Output the (X, Y) coordinate of the center of the cell containing the given text.  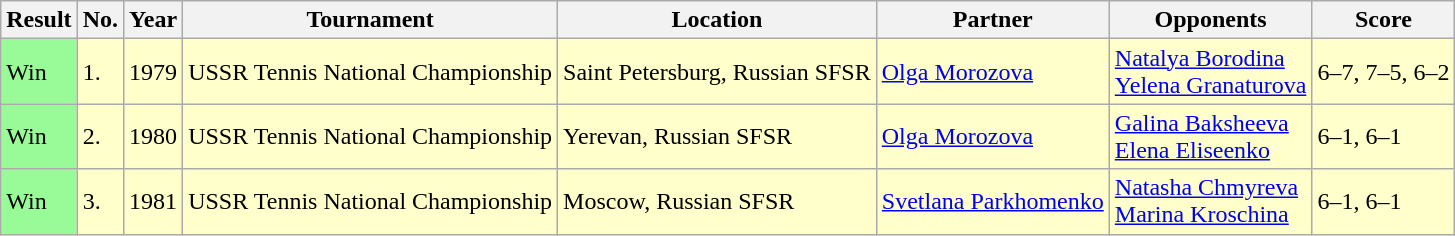
Opponents (1210, 20)
Tournament (370, 20)
Partner (992, 20)
Location (718, 20)
Yerevan, Russian SFSR (718, 136)
Result (39, 20)
Score (1384, 20)
1. (100, 72)
1979 (154, 72)
Saint Petersburg, Russian SFSR (718, 72)
Natasha Chmyreva Marina Kroschina (1210, 202)
3. (100, 202)
No. (100, 20)
Year (154, 20)
1981 (154, 202)
Galina Baksheeva Elena Eliseenko (1210, 136)
Natalya Borodina Yelena Granaturova (1210, 72)
1980 (154, 136)
Svetlana Parkhomenko (992, 202)
Moscow, Russian SFSR (718, 202)
6–7, 7–5, 6–2 (1384, 72)
2. (100, 136)
